Return [x, y] of the center of cell containing provided text 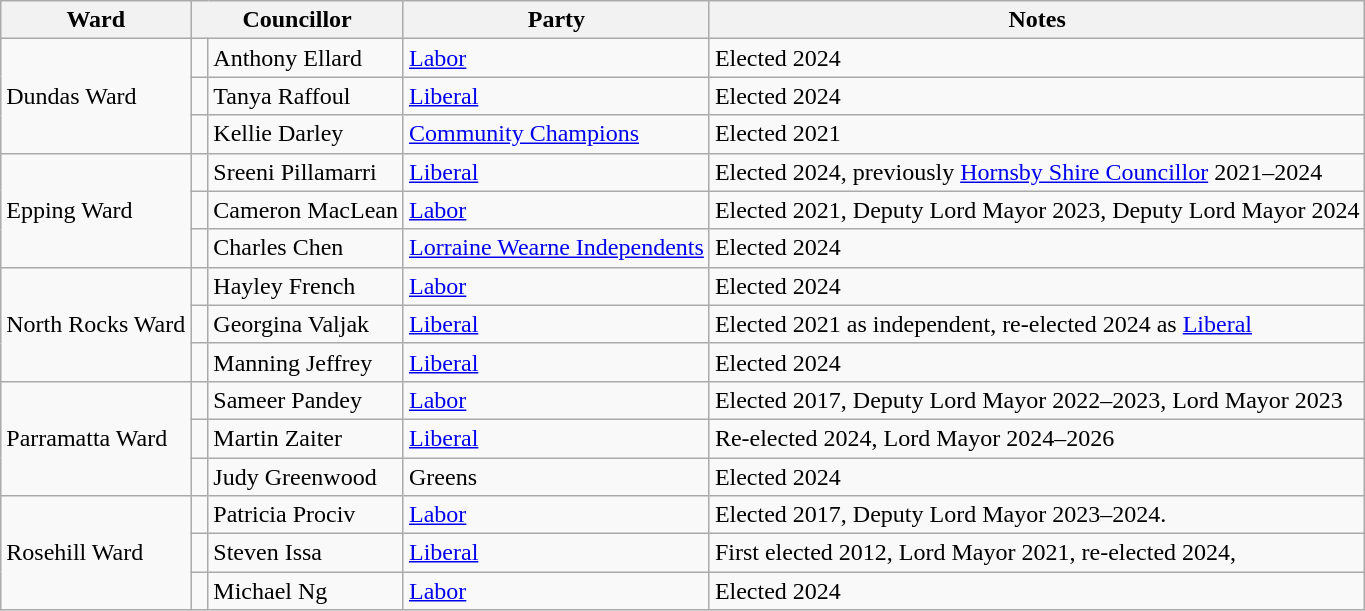
Elected 2021, Deputy Lord Mayor 2023, Deputy Lord Mayor 2024 [1037, 210]
Community Champions [556, 134]
Elected 2017, Deputy Lord Mayor 2022–2023, Lord Mayor 2023 [1037, 400]
Councillor [298, 20]
Elected 2017, Deputy Lord Mayor 2023–2024. [1037, 515]
Notes [1037, 20]
Georgina Valjak [306, 324]
Sreeni Pillamarri [306, 172]
Tanya Raffoul [306, 96]
Lorraine Wearne Independents [556, 248]
Re-elected 2024, Lord Mayor 2024–2026 [1037, 438]
Manning Jeffrey [306, 362]
Charles Chen [306, 248]
Anthony Ellard [306, 58]
Michael Ng [306, 591]
Martin Zaiter [306, 438]
North Rocks Ward [96, 324]
First elected 2012, Lord Mayor 2021, re-elected 2024, [1037, 553]
Patricia Prociv [306, 515]
Parramatta Ward [96, 438]
Elected 2021 as independent, re-elected 2024 as Liberal [1037, 324]
Rosehill Ward [96, 553]
Cameron MacLean [306, 210]
Dundas Ward [96, 96]
Judy Greenwood [306, 477]
Sameer Pandey [306, 400]
Elected 2021 [1037, 134]
Greens [556, 477]
Party [556, 20]
Elected 2024, previously Hornsby Shire Councillor 2021–2024 [1037, 172]
Kellie Darley [306, 134]
Ward [96, 20]
Hayley French [306, 286]
Epping Ward [96, 210]
Steven Issa [306, 553]
